Return the [X, Y] coordinate for the center point of the cell that contains the specified text.  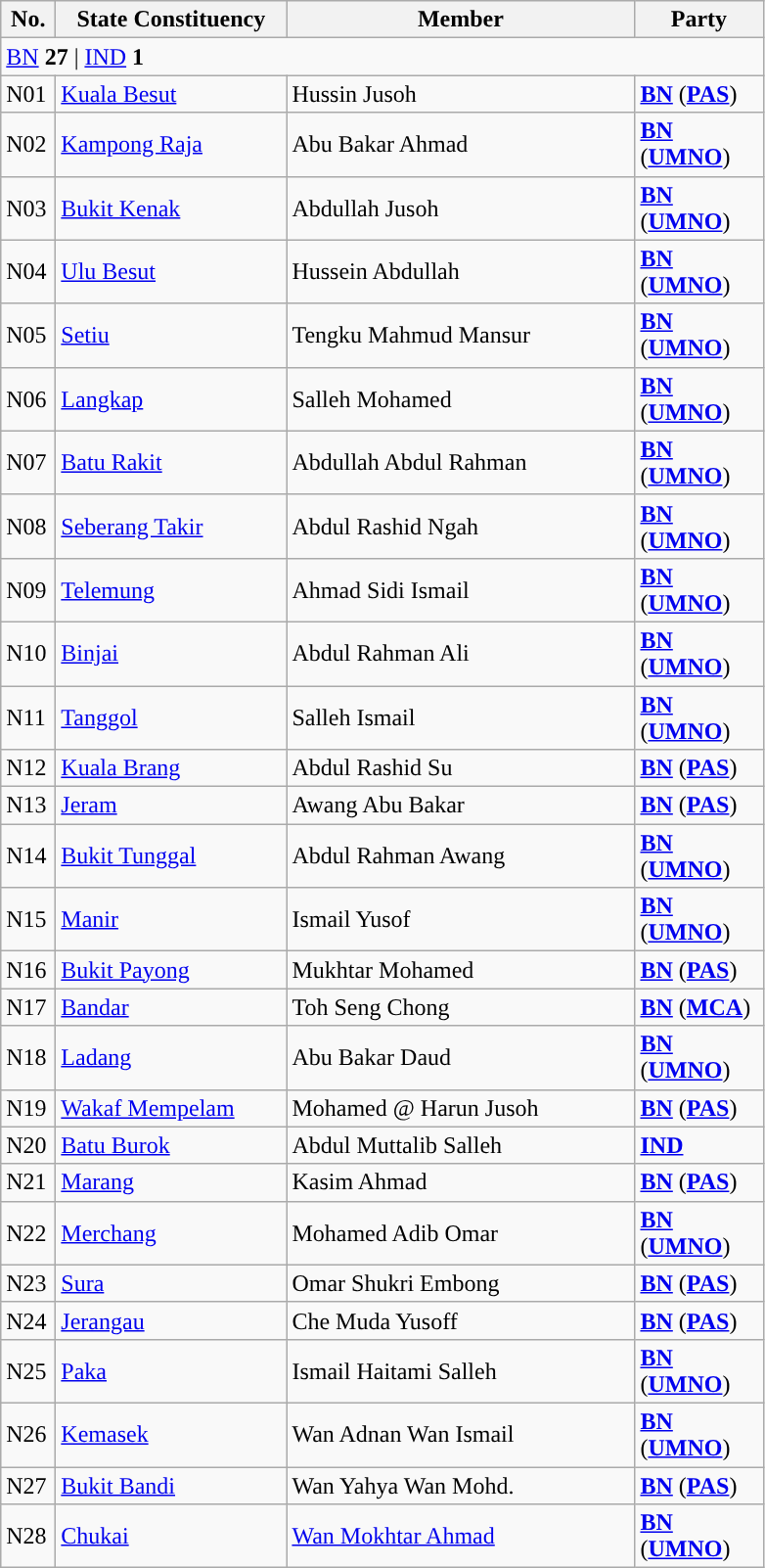
Abu Bakar Ahmad [461, 145]
Langkap [171, 399]
Awang Abu Bakar [461, 806]
Salleh Ismail [461, 716]
Batu Burok [171, 1145]
Paka [171, 1370]
N06 [28, 399]
N24 [28, 1320]
Abdullah Jusoh [461, 208]
Tanggol [171, 716]
N11 [28, 716]
Toh Seng Chong [461, 1007]
Mohamed Adib Omar [461, 1233]
N13 [28, 806]
N22 [28, 1233]
Merchang [171, 1233]
Salleh Mohamed [461, 399]
Tengku Mahmud Mansur [461, 335]
Ismail Haitami Salleh [461, 1370]
Wan Adnan Wan Ismail [461, 1435]
N21 [28, 1182]
Kuala Brang [171, 768]
N03 [28, 208]
N04 [28, 272]
Abdullah Abdul Rahman [461, 462]
Abdul Muttalib Salleh [461, 1145]
Telemung [171, 589]
Hussin Jusoh [461, 94]
Bandar [171, 1007]
Party [698, 20]
N14 [28, 855]
BN (MCA) [698, 1007]
Bukit Payong [171, 970]
Ulu Besut [171, 272]
Chukai [171, 1537]
N08 [28, 527]
N01 [28, 94]
Setiu [171, 335]
Hussein Abdullah [461, 272]
N23 [28, 1283]
Sura [171, 1283]
Member [461, 20]
N07 [28, 462]
Wan Mokhtar Ahmad [461, 1537]
N09 [28, 589]
N25 [28, 1370]
Kuala Besut [171, 94]
Bukit Bandi [171, 1485]
Jerangau [171, 1320]
Abdul Rahman Ali [461, 654]
IND [698, 1145]
Bukit Kenak [171, 208]
Abdul Rashid Ngah [461, 527]
N27 [28, 1485]
Bukit Tunggal [171, 855]
Omar Shukri Embong [461, 1283]
Binjai [171, 654]
Mukhtar Mohamed [461, 970]
Jeram [171, 806]
N16 [28, 970]
N20 [28, 1145]
Ahmad Sidi Ismail [461, 589]
Abdul Rashid Su [461, 768]
State Constituency [171, 20]
Kemasek [171, 1435]
N19 [28, 1108]
Wakaf Mempelam [171, 1108]
N26 [28, 1435]
Batu Rakit [171, 462]
Seberang Takir [171, 527]
Ismail Yusof [461, 920]
Kampong Raja [171, 145]
Ladang [171, 1057]
N02 [28, 145]
BN 27 | IND 1 [382, 57]
N18 [28, 1057]
Marang [171, 1182]
Wan Yahya Wan Mohd. [461, 1485]
N10 [28, 654]
Manir [171, 920]
Abdul Rahman Awang [461, 855]
N28 [28, 1537]
N05 [28, 335]
Mohamed @ Harun Jusoh [461, 1108]
N17 [28, 1007]
No. [28, 20]
Che Muda Yusoff [461, 1320]
Abu Bakar Daud [461, 1057]
N12 [28, 768]
N15 [28, 920]
Kasim Ahmad [461, 1182]
